Search for the cell housing the specified text and yield its [X, Y] center coordinate. 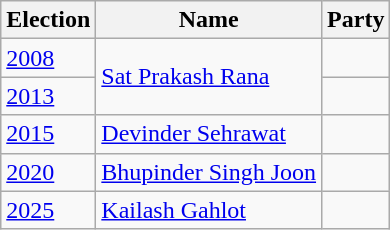
Party [356, 20]
Sat Prakash Rana [209, 77]
Name [209, 20]
Kailash Gahlot [209, 210]
Devinder Sehrawat [209, 134]
2025 [48, 210]
2020 [48, 172]
2008 [48, 58]
Bhupinder Singh Joon [209, 172]
2013 [48, 96]
2015 [48, 134]
Election [48, 20]
